Extract the (x, y) coordinate from the center of the cell holding the provided text.  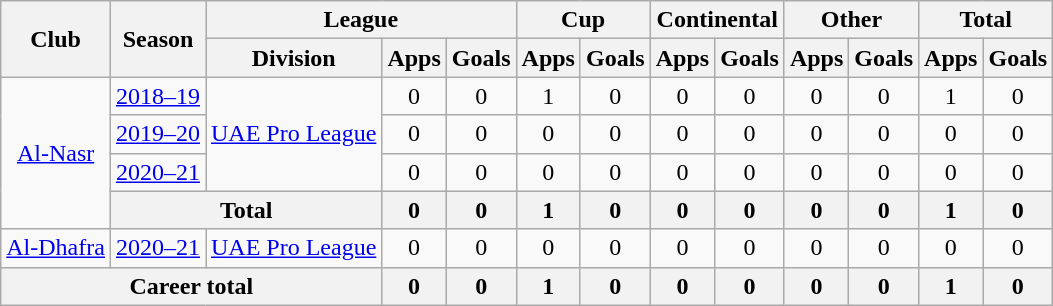
2018–19 (158, 96)
Cup (583, 20)
Al-Nasr (56, 153)
Continental (717, 20)
Other (851, 20)
Club (56, 39)
Division (294, 58)
League (362, 20)
Al-Dhafra (56, 248)
2019–20 (158, 134)
Season (158, 39)
Career total (192, 286)
